Return (x, y) of the center of cell containing provided text 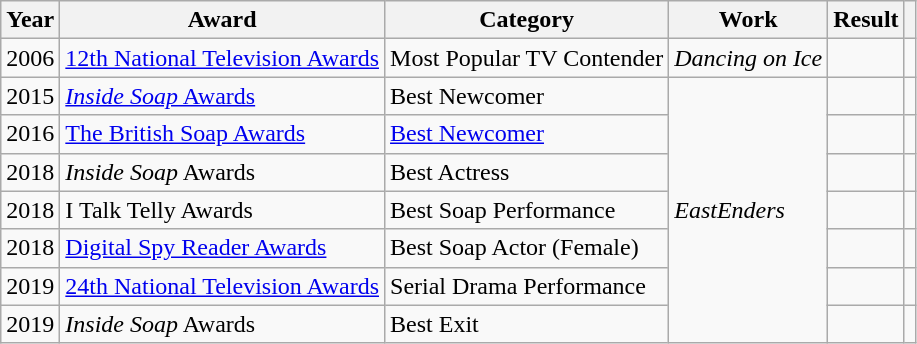
Most Popular TV Contender (527, 58)
Dancing on Ice (748, 58)
12th National Television Awards (222, 58)
Work (748, 20)
Best Soap Performance (527, 210)
2006 (30, 58)
Best Soap Actor (Female) (527, 248)
Best Actress (527, 172)
Year (30, 20)
Category (527, 20)
Serial Drama Performance (527, 286)
EastEnders (748, 210)
2015 (30, 96)
Result (866, 20)
Digital Spy Reader Awards (222, 248)
I Talk Telly Awards (222, 210)
24th National Television Awards (222, 286)
Best Exit (527, 324)
The British Soap Awards (222, 134)
Award (222, 20)
2016 (30, 134)
